Provide the [x, y] coordinate of the cell's center where the given text is located.  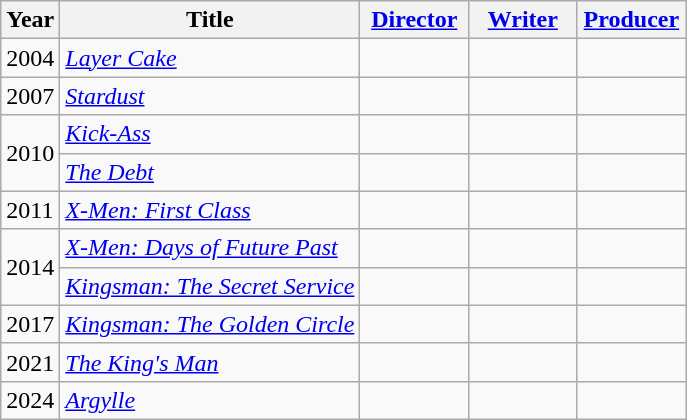
2021 [30, 362]
2017 [30, 324]
Title [210, 20]
The King's Man [210, 362]
Producer [632, 20]
Kingsman: The Golden Circle [210, 324]
Kick-Ass [210, 134]
Stardust [210, 96]
2014 [30, 267]
Layer Cake [210, 58]
2010 [30, 153]
2011 [30, 210]
2024 [30, 400]
Director [414, 20]
Writer [524, 20]
X-Men: Days of Future Past [210, 248]
Kingsman: The Secret Service [210, 286]
X-Men: First Class [210, 210]
2004 [30, 58]
2007 [30, 96]
The Debt [210, 172]
Year [30, 20]
Argylle [210, 400]
